Detect which cell encompasses the target text, then output its (X, Y) center coordinate. 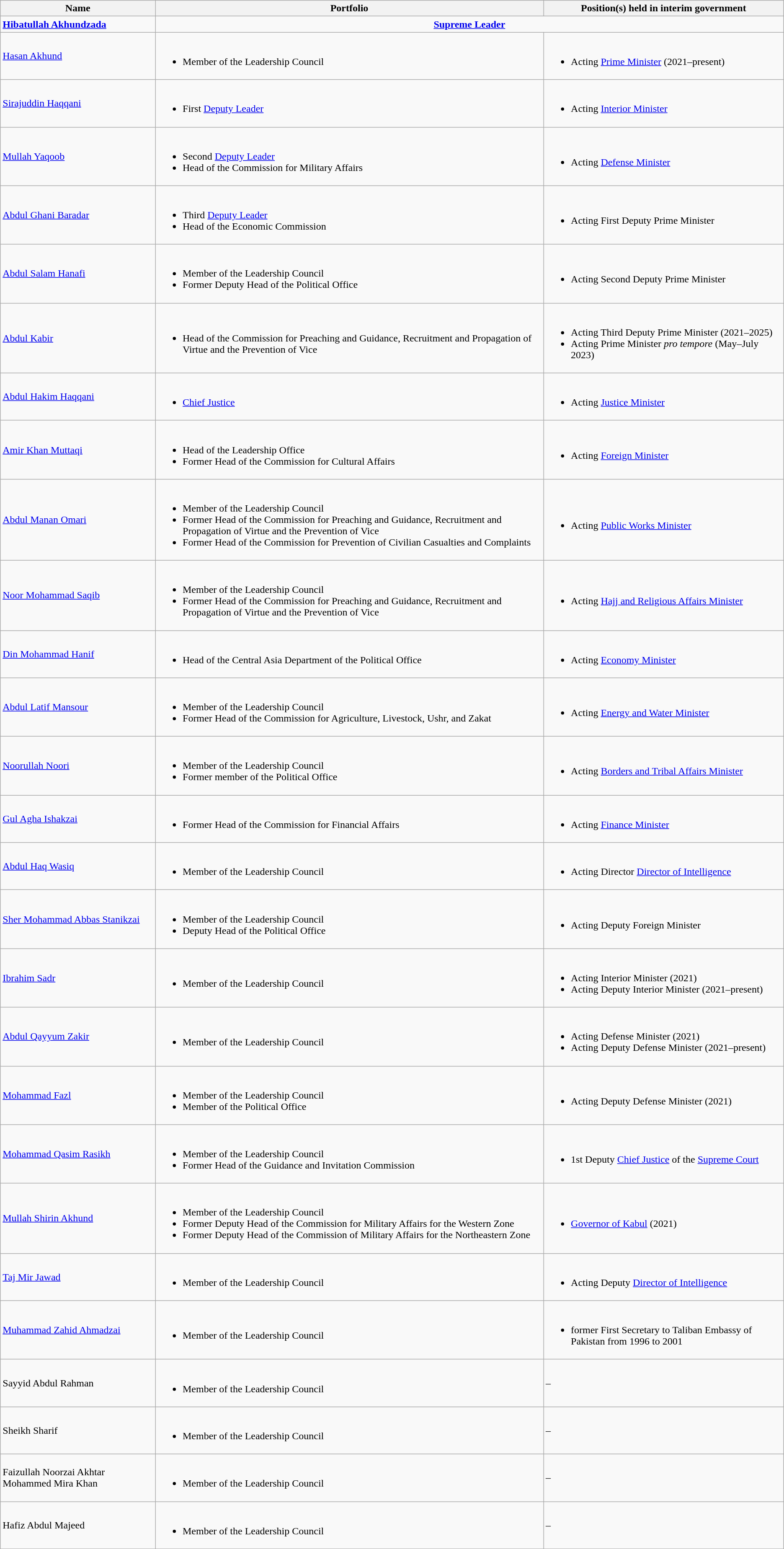
Taj Mir Jawad (78, 1277)
Acting Second Deputy Prime Minister (664, 274)
Name (78, 8)
Abdul Kabir (78, 338)
Noorullah Noori (78, 766)
Abdul Latif Mansour (78, 707)
Abdul Salam Hanafi (78, 274)
Din Mohammad Hanif (78, 654)
Acting Energy and Water Minister (664, 707)
Acting Interior Minister (2021)Acting Deputy Interior Minister (2021–present) (664, 978)
Head of the Leadership OfficeFormer Head of the Commission for Cultural Affairs (349, 450)
Supreme Leader (469, 24)
First Deputy Leader (349, 103)
Member of the Leadership CouncilFormer Deputy Head of the Political Office (349, 274)
Acting Borders and Tribal Affairs Minister (664, 766)
Former Head of the Commission for Financial Affairs (349, 819)
1st Deputy Chief Justice of the Supreme Court (664, 1154)
Member of the Leadership CouncilFormer Head of the Guidance and Invitation Commission (349, 1154)
Sher Mohammad Abbas Stanikzai (78, 919)
former First Secretary to Taliban Embassy of Pakistan from 1996 to 2001 (664, 1330)
Acting Finance Minister (664, 819)
Abdul Ghani Baradar (78, 215)
Acting Deputy Foreign Minister (664, 919)
Member of the Leadership CouncilDeputy Head of the Political Office (349, 919)
Mullah Yaqoob (78, 156)
Acting First Deputy Prime Minister (664, 215)
Acting Justice Minister (664, 396)
Mohammad Fazl (78, 1095)
Hafiz Abdul Majeed (78, 1525)
Acting Defense Minister (664, 156)
Muhammad Zahid Ahmadzai (78, 1330)
Abdul Hakim Haqqani (78, 396)
Acting Economy Minister (664, 654)
Abdul Qayyum Zakir (78, 1037)
Sirajuddin Haqqani (78, 103)
Mohammad Qasim Rasikh (78, 1154)
Acting Director Director of Intelligence (664, 866)
Acting Prime Minister (2021–present) (664, 56)
Acting Hajj and Religious Affairs Minister (664, 595)
Head of the Central Asia Department of the Political Office (349, 654)
Gul Agha Ishakzai (78, 819)
Sheikh Sharif (78, 1430)
Hibatullah Akhundzada (78, 24)
Second Deputy LeaderHead of the Commission for Military Affairs (349, 156)
Noor Mohammad Saqib (78, 595)
Third Deputy LeaderHead of the Economic Commission (349, 215)
Acting Foreign Minister (664, 450)
Member of the Leadership CouncilFormer member of the Political Office (349, 766)
Mullah Shirin Akhund (78, 1218)
Acting Deputy Defense Minister (2021) (664, 1095)
Acting Public Works Minister (664, 520)
Head of the Commission for Preaching and Guidance, Recruitment and Propagation of Virtue and the Prevention of Vice (349, 338)
Member of the Leadership CouncilMember of the Political Office (349, 1095)
Abdul Haq Wasiq (78, 866)
Hasan Akhund (78, 56)
Ibrahim Sadr (78, 978)
Portfolio (349, 8)
Position(s) held in interim government (664, 8)
Member of the Leadership CouncilFormer Head of the Commission for Agriculture, Livestock, Ushr, and Zakat (349, 707)
Chief Justice (349, 396)
Acting Interior Minister (664, 103)
Amir Khan Muttaqi (78, 450)
Governor of Kabul (2021) (664, 1218)
Sayyid Abdul Rahman (78, 1383)
Abdul Manan Omari (78, 520)
Faizullah Noorzai Akhtar Mohammed Mira Khan (78, 1477)
Acting Third Deputy Prime Minister (2021–2025)Acting Prime Minister pro tempore (May–July 2023) (664, 338)
Acting Defense Minister (2021)Acting Deputy Defense Minister (2021–present) (664, 1037)
Acting Deputy Director of Intelligence (664, 1277)
